Scan for the cell matching the given text and deliver its [x, y] coordinate at center. 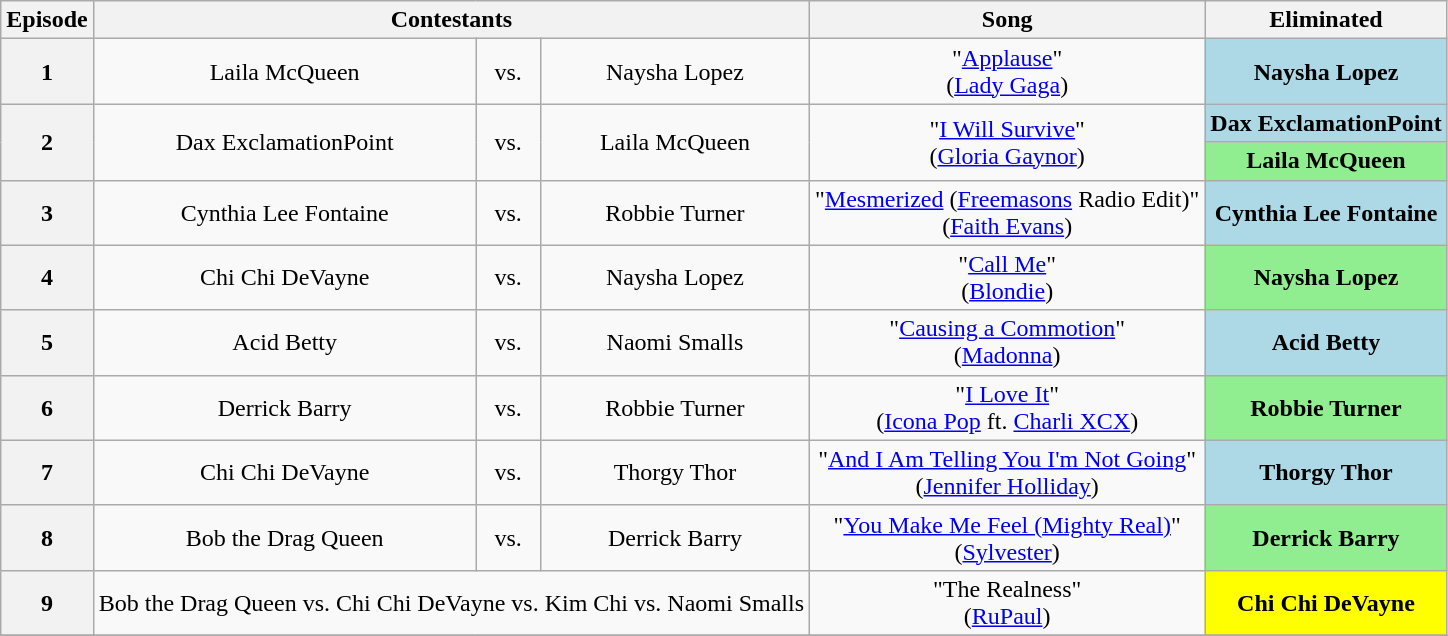
4 [47, 278]
Bob the Drag Queen vs. Chi Chi DeVayne vs. Kim Chi vs. Naomi Smalls [451, 602]
"I Love It"(Icona Pop ft. Charli XCX) [1008, 408]
5 [47, 342]
Song [1008, 20]
9 [47, 602]
"Mesmerized (Freemasons Radio Edit)"(Faith Evans) [1008, 212]
6 [47, 408]
Naomi Smalls [674, 342]
2 [47, 142]
"I Will Survive"(Gloria Gaynor) [1008, 142]
Eliminated [1326, 20]
"The Realness"(RuPaul) [1008, 602]
Contestants [451, 20]
"And I Am Telling You I'm Not Going"(Jennifer Holliday) [1008, 472]
"Applause"(Lady Gaga) [1008, 72]
1 [47, 72]
"Call Me"(Blondie) [1008, 278]
3 [47, 212]
Bob the Drag Queen [284, 538]
8 [47, 538]
7 [47, 472]
"Causing a Commotion"(Madonna) [1008, 342]
Episode [47, 20]
"You Make Me Feel (Mighty Real)"(Sylvester) [1008, 538]
